From the cell containing the given text, extract its center point as (x, y) coordinate. 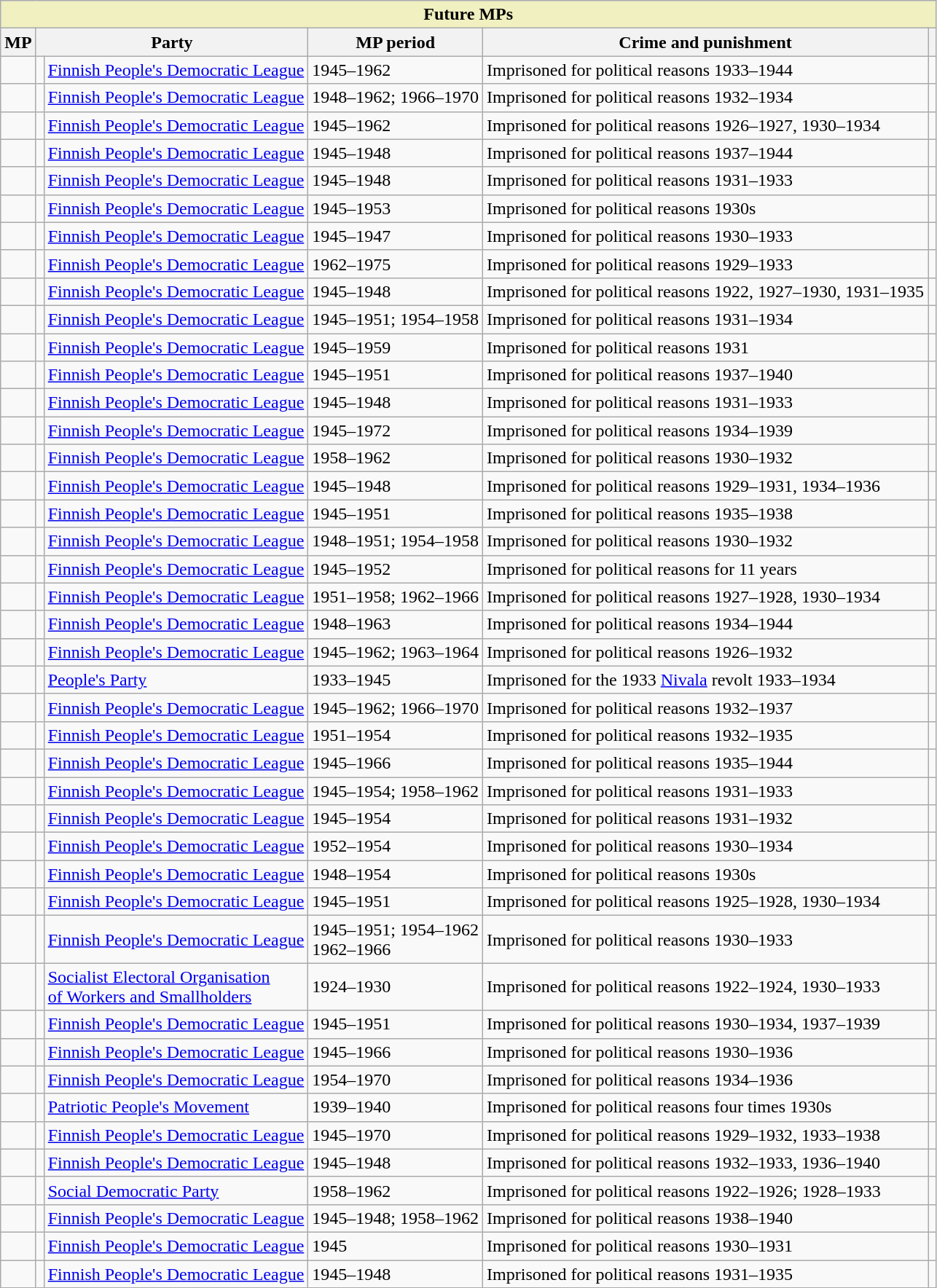
1948–1951; 1954–1958 (396, 541)
1945–1962; 1966–1970 (396, 707)
1945–1948; 1958–1962 (396, 1218)
1945 (396, 1246)
Imprisoned for political reasons 1938–1940 (705, 1218)
1948–1954 (396, 874)
Imprisoned for political reasons 1932–1933, 1936–1940 (705, 1163)
Imprisoned for political reasons 1937–1944 (705, 153)
1945–1954 (396, 819)
MP period (396, 42)
Imprisoned for political reasons 1932–1937 (705, 707)
1945–1954; 1958–1962 (396, 790)
MP (18, 42)
1924–1930 (396, 986)
Imprisoned for political reasons 1926–1932 (705, 652)
1954–1970 (396, 1080)
Imprisoned for political reasons 1931–1932 (705, 819)
People's Party (176, 680)
1962–1975 (396, 264)
Imprisoned for political reasons 1930–1936 (705, 1052)
1951–1954 (396, 735)
Imprisoned for political reasons 1930–1934, 1937–1939 (705, 1024)
1933–1945 (396, 680)
Imprisoned for political reasons 1934–1939 (705, 431)
1945–1947 (396, 236)
Imprisoned for political reasons 1929–1933 (705, 264)
Imprisoned for political reasons 1937–1940 (705, 375)
Imprisoned for political reasons 1926–1927, 1930–1934 (705, 125)
Imprisoned for political reasons 1929–1931, 1934–1936 (705, 486)
Future MPs (469, 15)
1945–1970 (396, 1135)
Imprisoned for political reasons 1930–1931 (705, 1246)
Patriotic People's Movement (176, 1107)
1948–1963 (396, 624)
Imprisoned for political reasons 1933–1944 (705, 70)
1945–1972 (396, 431)
Crime and punishment (705, 42)
Socialist Electoral Organisationof Workers and Smallholders (176, 986)
Imprisoned for political reasons 1931–1935 (705, 1274)
1948–1962; 1966–1970 (396, 98)
Imprisoned for political reasons 1929–1932, 1933–1938 (705, 1135)
Imprisoned for political reasons 1935–1944 (705, 763)
1939–1940 (396, 1107)
1951–1958; 1962–1966 (396, 597)
Imprisoned for political reasons for 11 years (705, 569)
Imprisoned for political reasons 1925–1928, 1930–1934 (705, 902)
Imprisoned for the 1933 Nivala revolt 1933–1934 (705, 680)
1945–1953 (396, 208)
Imprisoned for political reasons 1930–1934 (705, 847)
Imprisoned for political reasons 1934–1944 (705, 624)
Imprisoned for political reasons four times 1930s (705, 1107)
1945–1951; 1954–1958 (396, 319)
Party (172, 42)
Imprisoned for political reasons 1922–1926; 1928–1933 (705, 1190)
Imprisoned for political reasons 1932–1935 (705, 735)
Imprisoned for political reasons 1922–1924, 1930–1933 (705, 986)
Imprisoned for political reasons 1935–1938 (705, 514)
Social Democratic Party (176, 1190)
Imprisoned for political reasons 1927–1928, 1930–1934 (705, 597)
1952–1954 (396, 847)
Imprisoned for political reasons 1931–1934 (705, 319)
Imprisoned for political reasons 1932–1934 (705, 98)
1945–1962; 1963–1964 (396, 652)
1945–1952 (396, 569)
1945–1959 (396, 347)
1945–1951; 1954–19621962–1966 (396, 940)
Imprisoned for political reasons 1934–1936 (705, 1080)
Imprisoned for political reasons 1931 (705, 347)
Imprisoned for political reasons 1922, 1927–1930, 1931–1935 (705, 291)
